Extract the (X, Y) coordinate from the center of the cell holding the provided text.  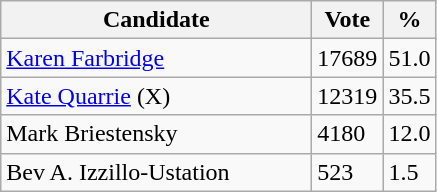
% (410, 20)
Karen Farbridge (156, 58)
12.0 (410, 134)
4180 (348, 134)
12319 (348, 96)
Bev A. Izzillo-Ustation (156, 172)
Vote (348, 20)
17689 (348, 58)
Candidate (156, 20)
1.5 (410, 172)
Mark Briestensky (156, 134)
35.5 (410, 96)
523 (348, 172)
51.0 (410, 58)
Kate Quarrie (X) (156, 96)
